Return [x, y] of the center of cell containing provided text 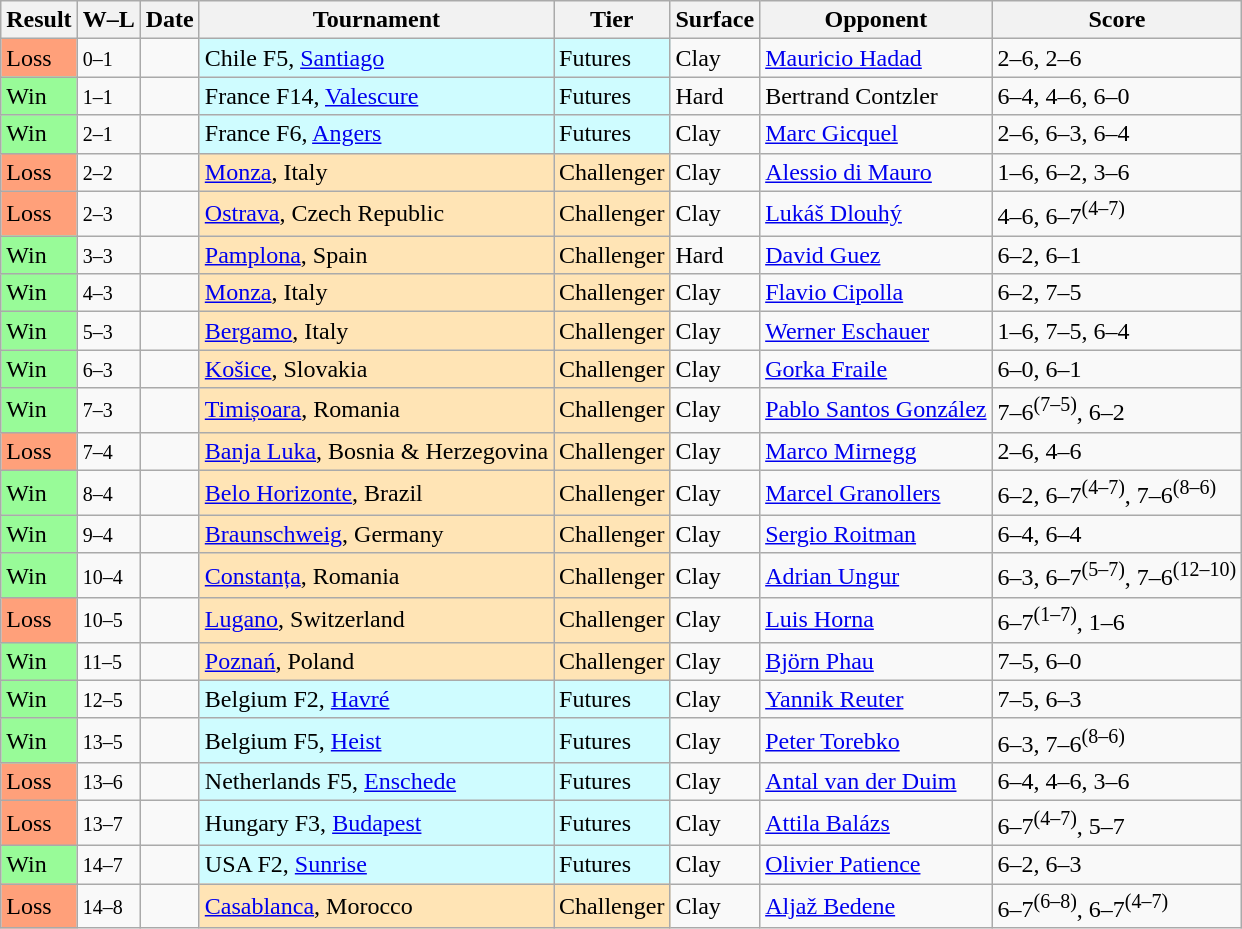
Flavio Cipolla [876, 293]
7–4 [108, 451]
Marc Gicquel [876, 134]
7–5, 6–3 [1117, 699]
1–6, 7–5, 6–4 [1117, 331]
6–7(4–7), 5–7 [1117, 824]
6–2, 6–7(4–7), 7–6(8–6) [1117, 492]
Marco Mirnegg [876, 451]
2–6, 4–6 [1117, 451]
Chile F5, Santiago [376, 58]
6–2, 6–1 [1117, 255]
4–3 [108, 293]
10–5 [108, 620]
Result [39, 20]
Constanța, Romania [376, 576]
6–7(1–7), 1–6 [1117, 620]
Lukáš Dlouhý [876, 214]
2–1 [108, 134]
Antal van der Duim [876, 782]
5–3 [108, 331]
Aljaž Bedene [876, 906]
Ostrava, Czech Republic [376, 214]
10–4 [108, 576]
6–4, 6–4 [1117, 534]
Tier [612, 20]
Pamplona, Spain [376, 255]
14–8 [108, 906]
Hungary F3, Budapest [376, 824]
Olivier Patience [876, 865]
Date [170, 20]
7–3 [108, 410]
7–6(7–5), 6–2 [1117, 410]
11–5 [108, 661]
Score [1117, 20]
6–2, 7–5 [1117, 293]
4–6, 6–7(4–7) [1117, 214]
6–7(6–8), 6–7(4–7) [1117, 906]
2–2 [108, 172]
France F6, Angers [376, 134]
Werner Eschauer [876, 331]
W–L [108, 20]
USA F2, Sunrise [376, 865]
Bertrand Contzler [876, 96]
Alessio di Mauro [876, 172]
8–4 [108, 492]
Marcel Granollers [876, 492]
13–7 [108, 824]
3–3 [108, 255]
6–4, 4–6, 3–6 [1117, 782]
13–5 [108, 740]
Lugano, Switzerland [376, 620]
1–6, 6–2, 3–6 [1117, 172]
Bergamo, Italy [376, 331]
2–6, 2–6 [1117, 58]
Belgium F5, Heist [376, 740]
Mauricio Hadad [876, 58]
6–3, 7–6(8–6) [1117, 740]
Adrian Ungur [876, 576]
Sergio Roitman [876, 534]
14–7 [108, 865]
Opponent [876, 20]
France F14, Valescure [376, 96]
0–1 [108, 58]
Tournament [376, 20]
Košice, Slovakia [376, 369]
2–6, 6–3, 6–4 [1117, 134]
Timișoara, Romania [376, 410]
Casablanca, Morocco [376, 906]
Belgium F2, Havré [376, 699]
Poznań, Poland [376, 661]
6–4, 4–6, 6–0 [1117, 96]
1–1 [108, 96]
Gorka Fraile [876, 369]
Björn Phau [876, 661]
12–5 [108, 699]
Yannik Reuter [876, 699]
7–5, 6–0 [1117, 661]
13–6 [108, 782]
Banja Luka, Bosnia & Herzegovina [376, 451]
Braunschweig, Germany [376, 534]
6–0, 6–1 [1117, 369]
6–2, 6–3 [1117, 865]
Surface [715, 20]
Luis Horna [876, 620]
Peter Torebko [876, 740]
Attila Balázs [876, 824]
2–3 [108, 214]
Netherlands F5, Enschede [376, 782]
Pablo Santos González [876, 410]
Belo Horizonte, Brazil [376, 492]
9–4 [108, 534]
David Guez [876, 255]
6–3 [108, 369]
6–3, 6–7(5–7), 7–6(12–10) [1117, 576]
